Locate the cell with the specified text and output its (x, y) center coordinate. 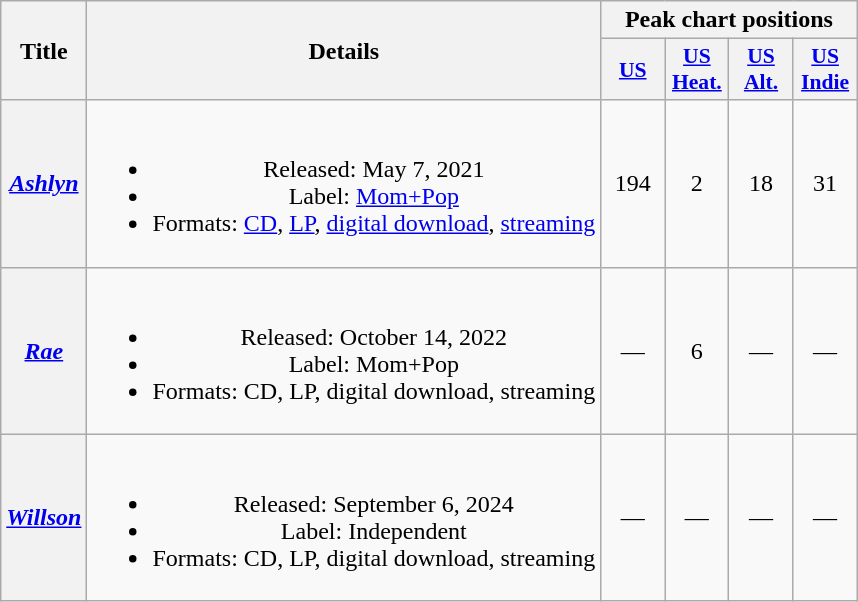
194 (633, 184)
Ashlyn (44, 184)
USHeat. (697, 70)
Title (44, 50)
Peak chart positions (729, 20)
Details (344, 50)
Released: September 6, 2024Label: IndependentFormats: CD, LP, digital download, streaming (344, 518)
18 (761, 184)
6 (697, 350)
US (633, 70)
2 (697, 184)
Released: May 7, 2021Label: Mom+PopFormats: CD, LP, digital download, streaming (344, 184)
USAlt. (761, 70)
31 (825, 184)
Willson (44, 518)
USIndie (825, 70)
Rae (44, 350)
Released: October 14, 2022Label: Mom+PopFormats: CD, LP, digital download, streaming (344, 350)
